Determine the (X, Y) coordinate at the center of the cell enclosing the given text.  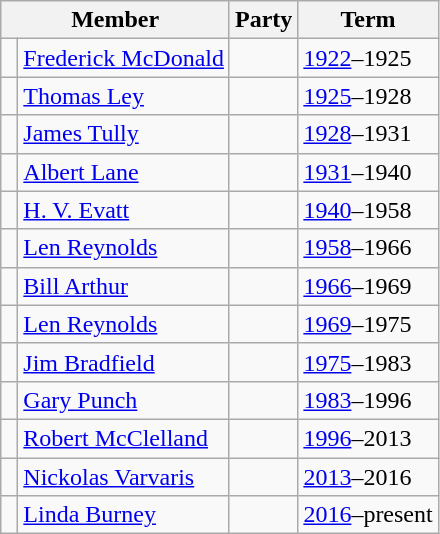
Thomas Ley (124, 96)
2013–2016 (368, 477)
Bill Arthur (124, 286)
Albert Lane (124, 172)
H. V. Evatt (124, 210)
1931–1940 (368, 172)
Jim Bradfield (124, 362)
Frederick McDonald (124, 58)
2016–present (368, 515)
1940–1958 (368, 210)
Linda Burney (124, 515)
1958–1966 (368, 248)
Gary Punch (124, 400)
Robert McClelland (124, 438)
Party (263, 20)
Term (368, 20)
1996–2013 (368, 438)
Member (116, 20)
1983–1996 (368, 400)
James Tully (124, 134)
1925–1928 (368, 96)
1969–1975 (368, 324)
1928–1931 (368, 134)
Nickolas Varvaris (124, 477)
1966–1969 (368, 286)
1922–1925 (368, 58)
1975–1983 (368, 362)
